From the cell containing the given text, extract its center point as (x, y) coordinate. 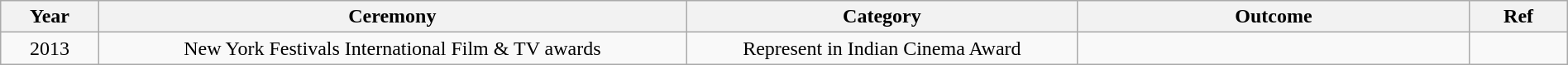
Category (882, 17)
Ref (1518, 17)
New York Festivals International Film & TV awards (392, 48)
Ceremony (392, 17)
Year (50, 17)
2013 (50, 48)
Outcome (1274, 17)
Represent in Indian Cinema Award (882, 48)
